Scan for the cell matching the given text and deliver its [X, Y] coordinate at center. 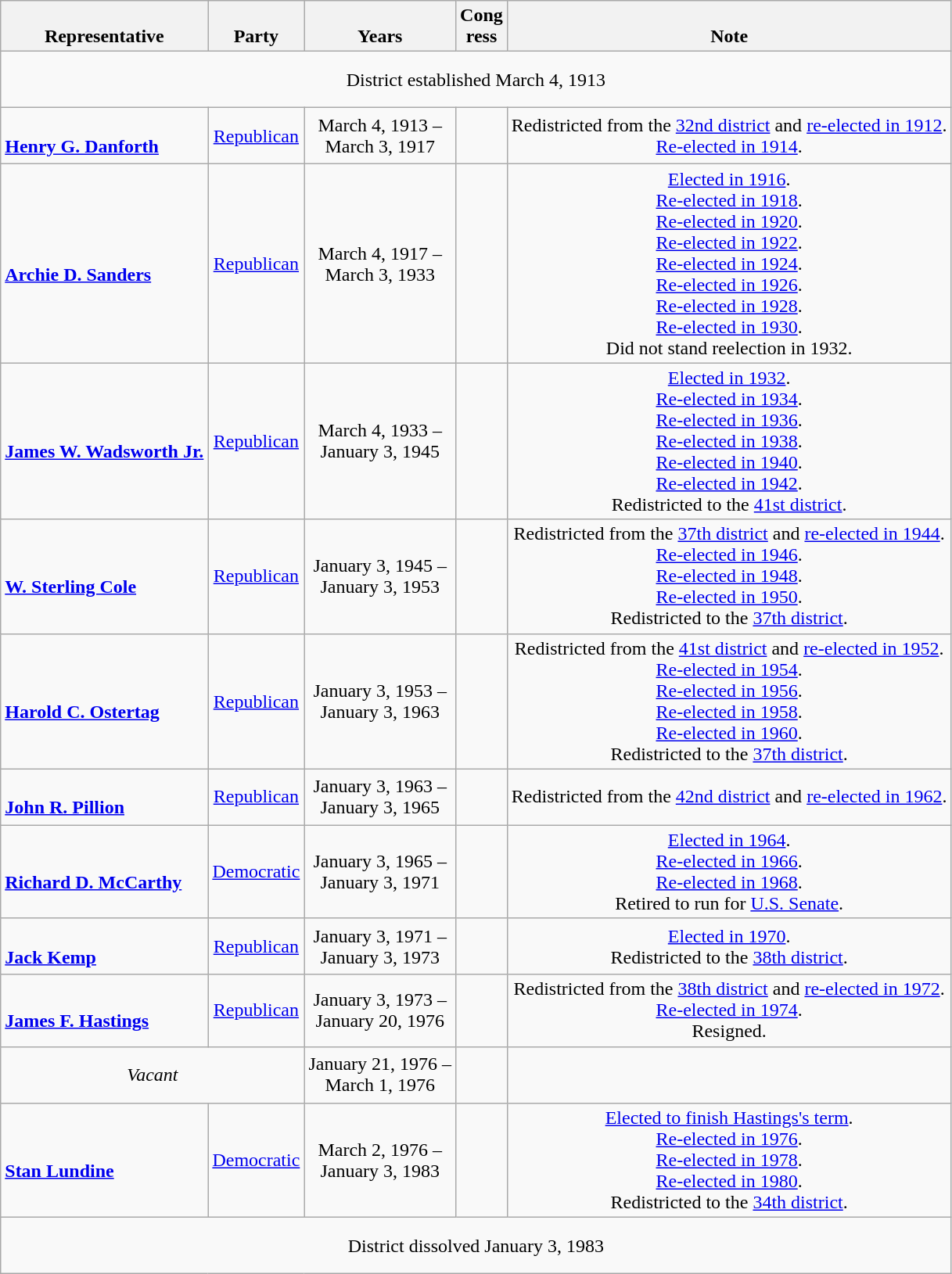
March 4, 1917 – March 3, 1933 [380, 264]
January 3, 1963 – January 3, 1965 [380, 797]
Jack Kemp [105, 946]
Harold C. Ostertag [105, 701]
Elected in 1932.Re-elected in 1934.Re-elected in 1936.Re-elected in 1938.Re-elected in 1940.Re-elected in 1942.Redistricted to the 41st district. [729, 441]
Elected to finish Hastings's term.Re-elected in 1976.Re-elected in 1978.Re-elected in 1980.Redistricted to the 34th district. [729, 1160]
Representative [105, 27]
January 21, 1976 – March 1, 1976 [380, 1075]
Party [257, 27]
Redistricted from the 32nd district and re-elected in 1912.Re-elected in 1914. [729, 136]
Richard D. McCarthy [105, 871]
W. Sterling Cole [105, 576]
John R. Pillion [105, 797]
Elected in 1964.Re-elected in 1966.Re-elected in 1968.Retired to run for U.S. Senate. [729, 871]
Redistricted from the 42nd district and re-elected in 1962. [729, 797]
January 3, 1973 – January 20, 1976 [380, 1010]
James F. Hastings [105, 1010]
Archie D. Sanders [105, 264]
Vacant [153, 1075]
March 2, 1976 – January 3, 1983 [380, 1160]
Elected in 1970.Redistricted to the 38th district. [729, 946]
March 4, 1913 – March 3, 1917 [380, 136]
January 3, 1965 – January 3, 1971 [380, 871]
January 3, 1971 – January 3, 1973 [380, 946]
Note [729, 27]
Redistricted from the 38th district and re-elected in 1972.Re-elected in 1974.Resigned. [729, 1010]
Years [380, 27]
District established March 4, 1913 [476, 80]
March 4, 1933 – January 3, 1945 [380, 441]
Stan Lundine [105, 1160]
Congress [482, 27]
Henry G. Danforth [105, 136]
January 3, 1953 – January 3, 1963 [380, 701]
District dissolved January 3, 1983 [476, 1245]
January 3, 1945 – January 3, 1953 [380, 576]
James W. Wadsworth Jr. [105, 441]
